Output the (x, y) coordinate of the center of the cell containing the given text.  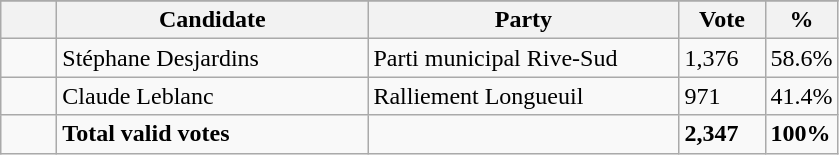
2,347 (722, 134)
41.4% (802, 96)
971 (722, 96)
Ralliement Longueuil (524, 96)
Claude Leblanc (212, 96)
Candidate (212, 20)
Parti municipal Rive-Sud (524, 58)
Vote (722, 20)
100% (802, 134)
1,376 (722, 58)
Party (524, 20)
Total valid votes (212, 134)
Stéphane Desjardins (212, 58)
58.6% (802, 58)
% (802, 20)
